Determine the [x, y] coordinate at the center of the cell enclosing the given text.  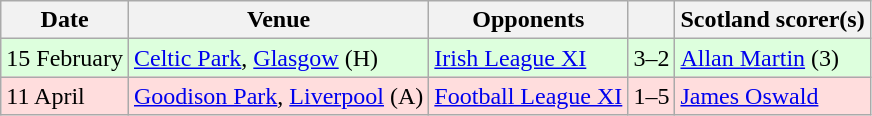
James Oswald [772, 96]
Allan Martin (3) [772, 58]
11 April [65, 96]
Scotland scorer(s) [772, 20]
Opponents [528, 20]
Venue [278, 20]
15 February [65, 58]
Football League XI [528, 96]
Goodison Park, Liverpool (A) [278, 96]
Irish League XI [528, 58]
Date [65, 20]
3–2 [652, 58]
Celtic Park, Glasgow (H) [278, 58]
1–5 [652, 96]
